For the text-containing cell, return its midpoint in [X, Y] coordinate format. 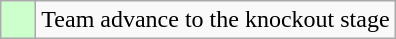
Team advance to the knockout stage [216, 20]
